Locate the cell with the specified text and output its [X, Y] center coordinate. 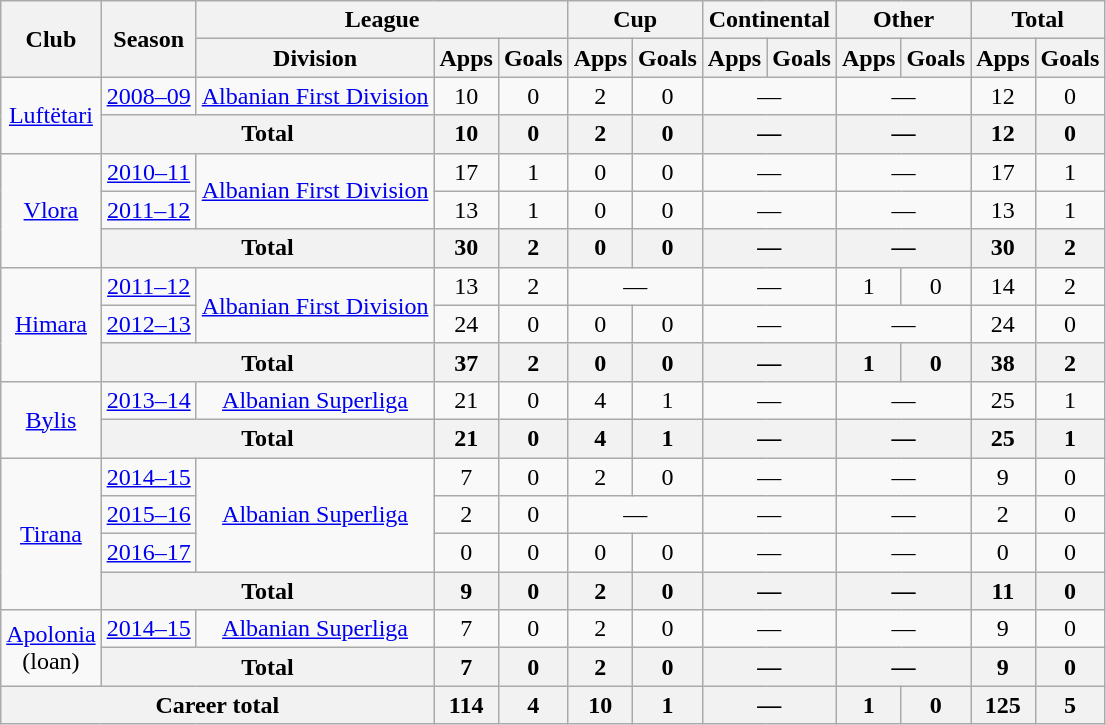
Club [51, 39]
2010–11 [148, 172]
2012–13 [148, 324]
Continental [769, 20]
Himara [51, 324]
2013–14 [148, 400]
114 [466, 705]
Apolonia(loan) [51, 648]
5 [1070, 705]
Luftëtari [51, 115]
2016–17 [148, 553]
37 [466, 362]
2008–09 [148, 96]
14 [1003, 286]
Tirana [51, 534]
Career total [218, 705]
Season [148, 39]
Other [903, 20]
125 [1003, 705]
Bylis [51, 419]
Cup [635, 20]
38 [1003, 362]
League [382, 20]
Division [315, 58]
2015–16 [148, 515]
Vlora [51, 210]
11 [1003, 591]
